Return [X, Y] of the center of cell containing provided text 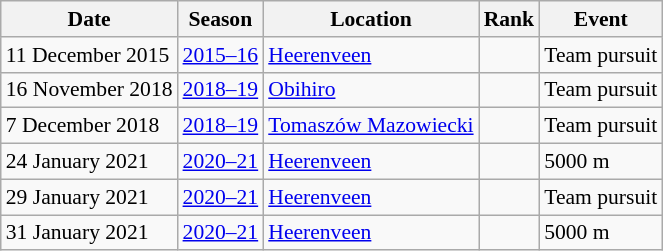
Obihiro [370, 90]
Location [370, 19]
Tomaszów Mazowiecki [370, 126]
11 December 2015 [90, 55]
Date [90, 19]
Rank [510, 19]
16 November 2018 [90, 90]
29 January 2021 [90, 197]
7 December 2018 [90, 126]
31 January 2021 [90, 233]
Event [600, 19]
2015–16 [221, 55]
Season [221, 19]
24 January 2021 [90, 162]
